Scan for the cell matching the given text and deliver its [X, Y] coordinate at center. 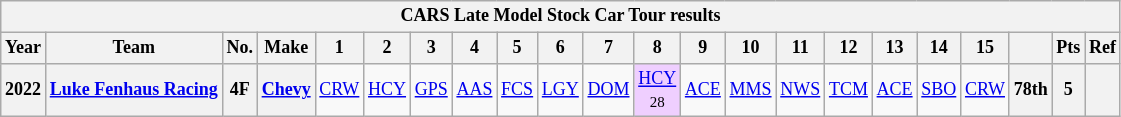
NWS [800, 90]
Make [286, 48]
1 [340, 48]
4F [240, 90]
SBO [939, 90]
Pts [1068, 48]
12 [849, 48]
MMS [750, 90]
No. [240, 48]
Year [24, 48]
13 [894, 48]
DOM [608, 90]
Chevy [286, 90]
6 [560, 48]
Ref [1103, 48]
4 [474, 48]
2 [388, 48]
HCY28 [658, 90]
11 [800, 48]
GPS [431, 90]
Team [134, 48]
HCY [388, 90]
15 [986, 48]
2022 [24, 90]
14 [939, 48]
78th [1030, 90]
7 [608, 48]
FCS [518, 90]
AAS [474, 90]
TCM [849, 90]
CARS Late Model Stock Car Tour results [561, 16]
LGY [560, 90]
Luke Fenhaus Racing [134, 90]
10 [750, 48]
9 [704, 48]
8 [658, 48]
3 [431, 48]
